From the cell containing the given text, extract its center point as (X, Y) coordinate. 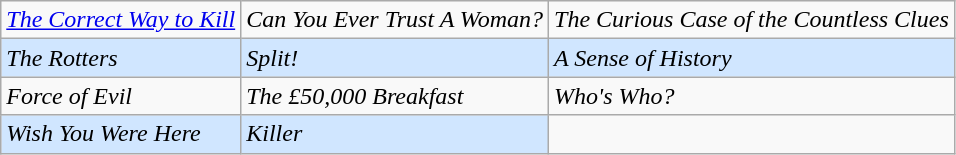
Can You Ever Trust A Woman? (395, 20)
The Correct Way to Kill (121, 20)
The Rotters (121, 58)
Split! (395, 58)
The Curious Case of the Countless Clues (752, 20)
Who's Who? (752, 96)
The £50,000 Breakfast (395, 96)
Wish You Were Here (121, 134)
Force of Evil (121, 96)
A Sense of History (752, 58)
Killer (395, 134)
